Scan for the cell matching the given text and deliver its (x, y) coordinate at center. 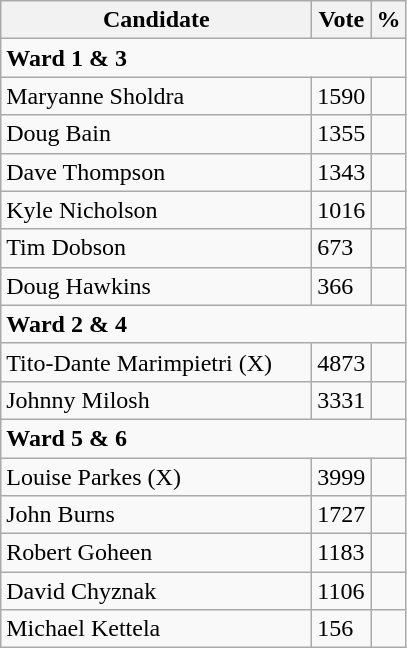
Robert Goheen (156, 553)
1343 (342, 172)
Tim Dobson (156, 248)
156 (342, 629)
1590 (342, 96)
Maryanne Sholdra (156, 96)
Doug Hawkins (156, 286)
% (388, 20)
Dave Thompson (156, 172)
1727 (342, 515)
John Burns (156, 515)
Ward 5 & 6 (204, 438)
4873 (342, 362)
3331 (342, 400)
3999 (342, 477)
673 (342, 248)
Candidate (156, 20)
366 (342, 286)
Ward 1 & 3 (204, 58)
Vote (342, 20)
1355 (342, 134)
Doug Bain (156, 134)
Michael Kettela (156, 629)
1016 (342, 210)
1183 (342, 553)
Louise Parkes (X) (156, 477)
Kyle Nicholson (156, 210)
David Chyznak (156, 591)
1106 (342, 591)
Johnny Milosh (156, 400)
Ward 2 & 4 (204, 324)
Tito-Dante Marimpietri (X) (156, 362)
